Extract the [X, Y] coordinate from the center of the cell holding the provided text.  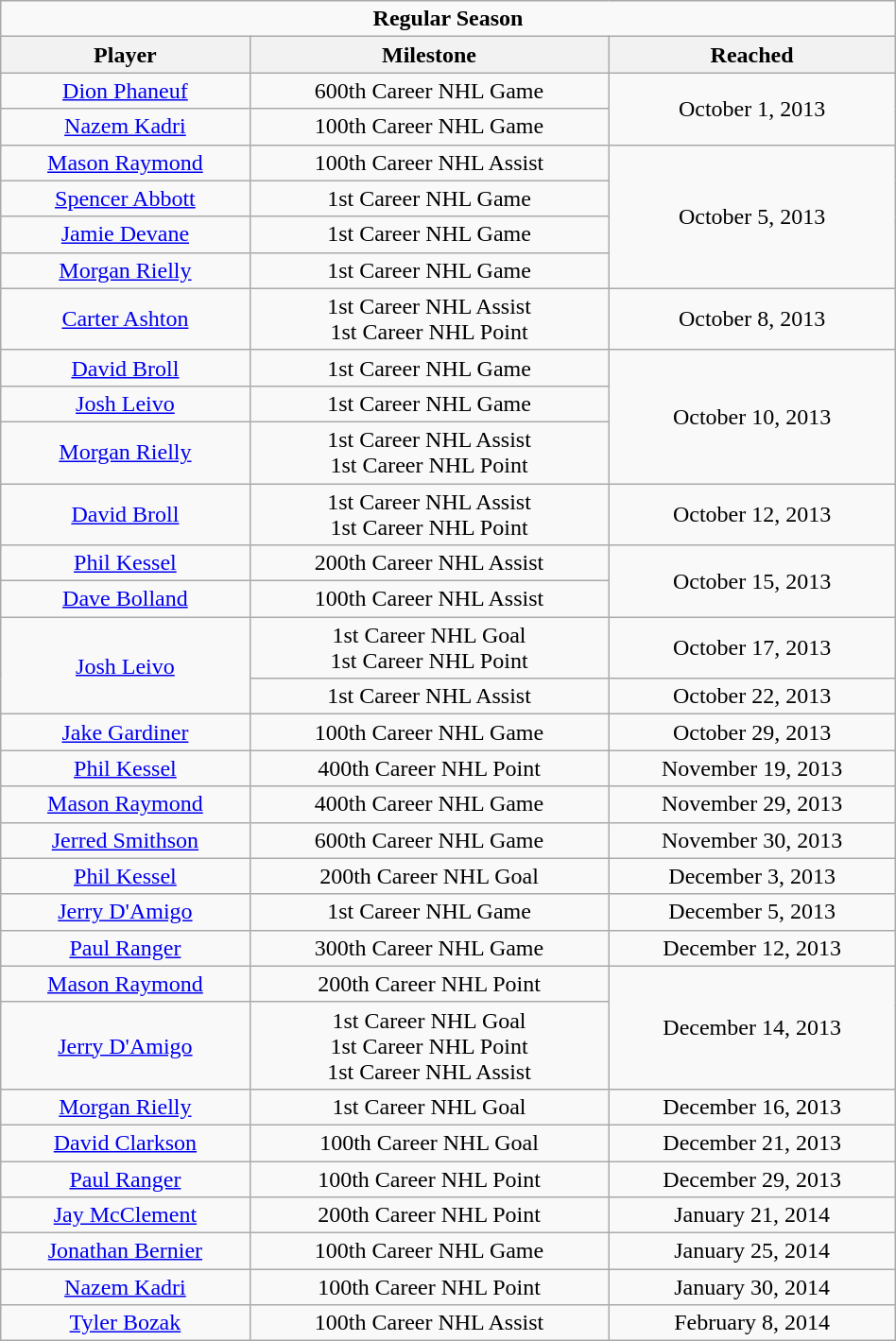
Jamie Devane [125, 234]
200th Career NHL Goal [429, 876]
October 15, 2013 [752, 581]
Dion Phaneuf [125, 91]
December 29, 2013 [752, 1178]
400th Career NHL Game [429, 804]
1st Career NHL Goal1st Career NHL Point1st Career NHL Assist [429, 1045]
October 10, 2013 [752, 416]
Jerred Smithson [125, 840]
December 12, 2013 [752, 948]
January 21, 2014 [752, 1215]
October 5, 2013 [752, 216]
Tyler Bozak [125, 1323]
October 1, 2013 [752, 109]
February 8, 2014 [752, 1323]
400th Career NHL Point [429, 768]
January 30, 2014 [752, 1287]
November 29, 2013 [752, 804]
Reached [752, 55]
100th Career NHL Goal [429, 1143]
October 8, 2013 [752, 319]
1st Career NHL Goal [429, 1107]
Carter Ashton [125, 319]
Dave Bolland [125, 599]
Regular Season [448, 19]
Player [125, 55]
November 19, 2013 [752, 768]
October 12, 2013 [752, 514]
December 3, 2013 [752, 876]
November 30, 2013 [752, 840]
October 17, 2013 [752, 648]
300th Career NHL Game [429, 948]
Jake Gardiner [125, 732]
October 22, 2013 [752, 696]
Jay McClement [125, 1215]
January 25, 2014 [752, 1251]
December 5, 2013 [752, 912]
1st Career NHL Assist [429, 696]
Jonathan Bernier [125, 1251]
200th Career NHL Assist [429, 563]
David Clarkson [125, 1143]
Milestone [429, 55]
1st Career NHL Goal1st Career NHL Point [429, 648]
Spencer Abbott [125, 198]
December 21, 2013 [752, 1143]
October 29, 2013 [752, 732]
December 16, 2013 [752, 1107]
December 14, 2013 [752, 1027]
